From the cell containing the given text, extract its center point as [x, y] coordinate. 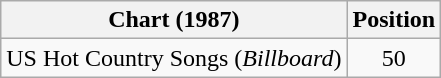
US Hot Country Songs (Billboard) [174, 58]
Chart (1987) [174, 20]
50 [394, 58]
Position [394, 20]
